For the text-containing cell, return its midpoint in [x, y] coordinate format. 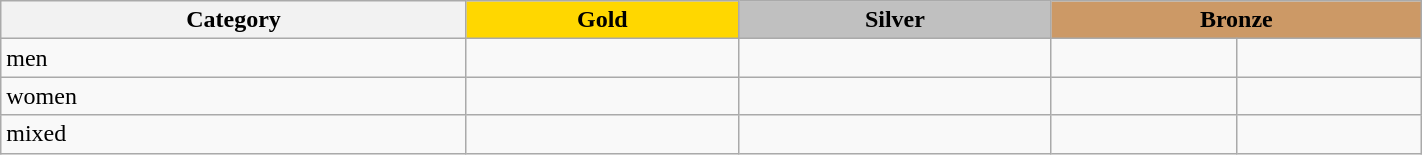
women [234, 96]
Bronze [1236, 20]
mixed [234, 134]
men [234, 58]
Category [234, 20]
Gold [602, 20]
Silver [894, 20]
